Search for the cell housing the specified text and yield its (x, y) center coordinate. 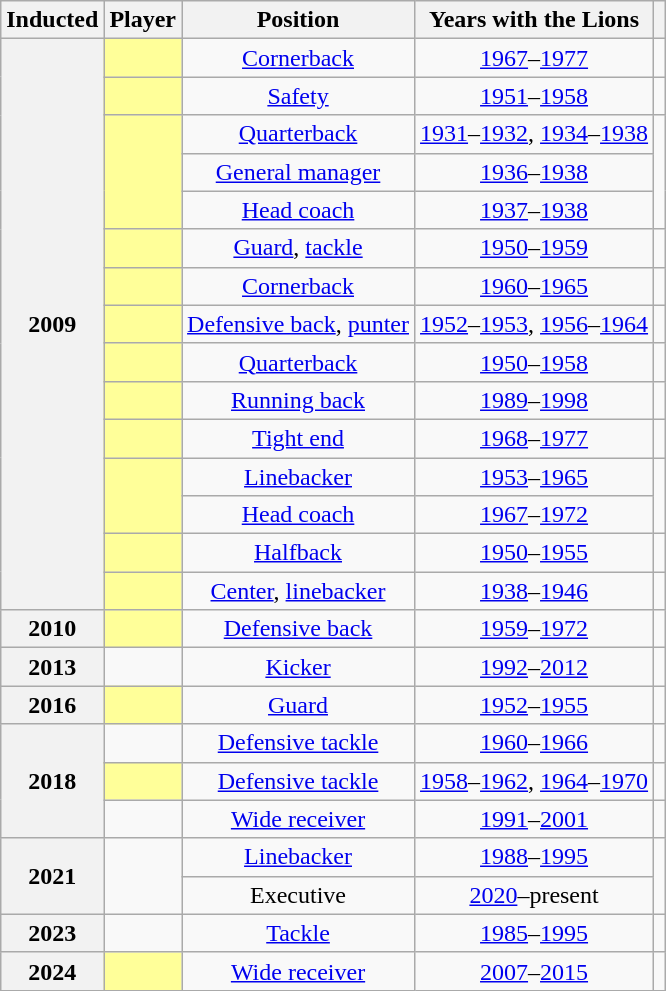
2018 (52, 781)
1950–1959 (534, 248)
1953–1965 (534, 477)
2013 (52, 667)
1938–1946 (534, 591)
2020–present (534, 895)
2023 (52, 933)
2024 (52, 971)
Guard, tackle (298, 248)
Inducted (52, 20)
Defensive back (298, 629)
1937–1938 (534, 210)
1985–1995 (534, 933)
1992–2012 (534, 667)
Safety (298, 96)
1988–1995 (534, 857)
1989–1998 (534, 400)
1967–1977 (534, 58)
1960–1966 (534, 743)
1936–1938 (534, 172)
Halfback (298, 553)
2021 (52, 876)
2010 (52, 629)
2016 (52, 705)
1952–1955 (534, 705)
1950–1958 (534, 362)
1958–1962, 1964–1970 (534, 781)
Tight end (298, 438)
1967–1972 (534, 515)
1951–1958 (534, 96)
Executive (298, 895)
General manager (298, 172)
1959–1972 (534, 629)
1968–1977 (534, 438)
1952–1953, 1956–1964 (534, 324)
Years with the Lions (534, 20)
1960–1965 (534, 286)
2009 (52, 324)
Running back (298, 400)
Kicker (298, 667)
Tackle (298, 933)
Defensive back, punter (298, 324)
Position (298, 20)
1950–1955 (534, 553)
Center, linebacker (298, 591)
Player (143, 20)
2007–2015 (534, 971)
1931–1932, 1934–1938 (534, 134)
1991–2001 (534, 819)
Guard (298, 705)
